For the text-containing cell, return its midpoint in [x, y] coordinate format. 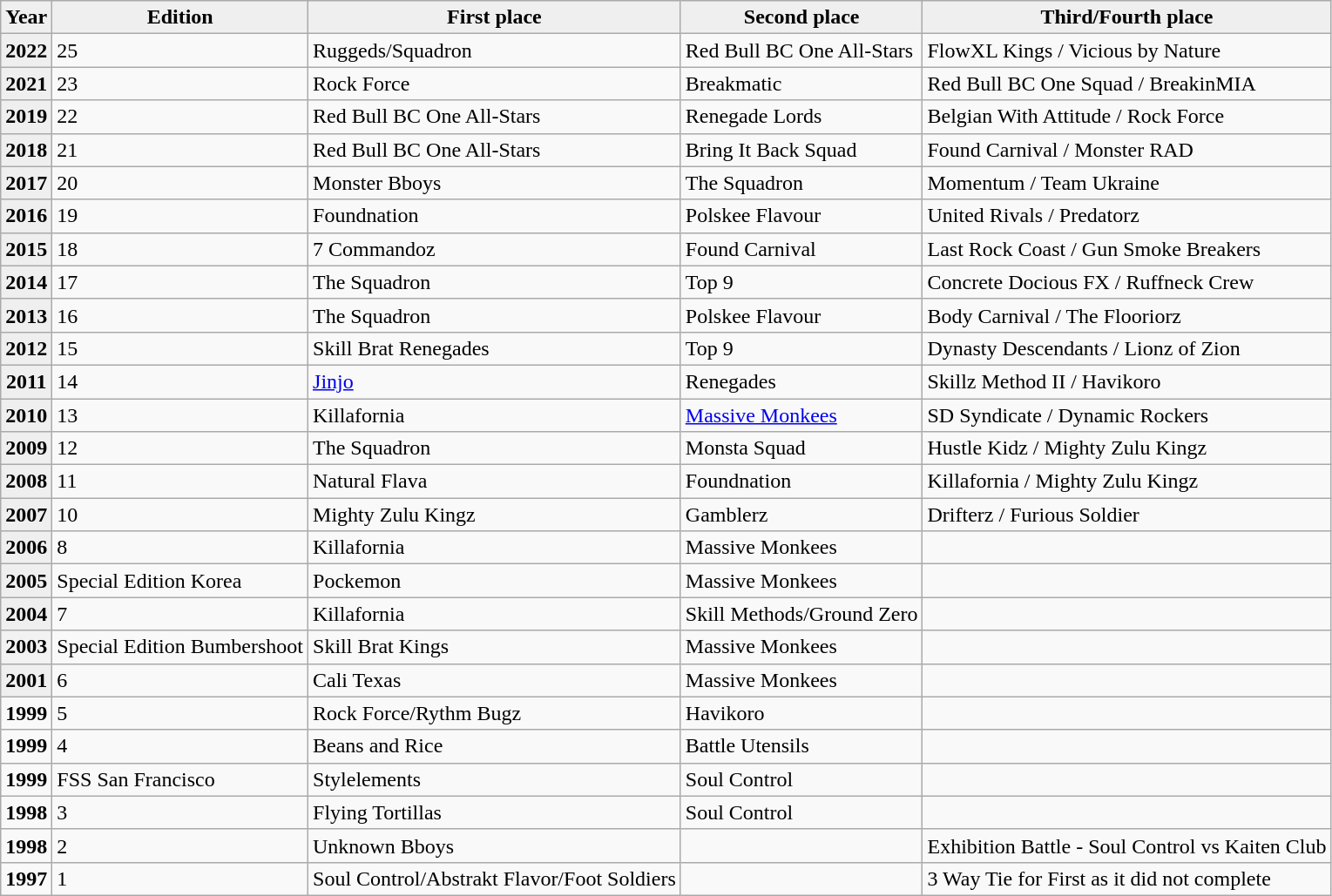
14 [180, 381]
Breakmatic [801, 84]
2019 [26, 117]
Flying Tortillas [495, 812]
2008 [26, 482]
Belgian With Attitude / Rock Force [1127, 117]
20 [180, 183]
Rock Force [495, 84]
2012 [26, 348]
Year [26, 17]
Rock Force/Rythm Bugz [495, 713]
Second place [801, 17]
2018 [26, 150]
23 [180, 84]
4 [180, 746]
2003 [26, 647]
5 [180, 713]
Renegades [801, 381]
2 [180, 845]
Unknown Bboys [495, 845]
Monsta Squad [801, 448]
Gamblerz [801, 515]
7 Commandoz [495, 249]
Body Carnival / The Flooriorz [1127, 315]
22 [180, 117]
FSS San Francisco [180, 779]
8 [180, 548]
Third/Fourth place [1127, 17]
Bring It Back Squad [801, 150]
10 [180, 515]
7 [180, 614]
13 [180, 415]
17 [180, 282]
Dynasty Descendants / Lionz of Zion [1127, 348]
2001 [26, 680]
Momentum / Team Ukraine [1127, 183]
2009 [26, 448]
Exhibition Battle - Soul Control vs Kaiten Club [1127, 845]
Concrete Docious FX / Ruffneck Crew [1127, 282]
2011 [26, 381]
Found Carnival / Monster RAD [1127, 150]
Mighty Zulu Kingz [495, 515]
Skill Brat Kings [495, 647]
2016 [26, 216]
Skill Brat Renegades [495, 348]
FlowXL Kings / Vicious by Nature [1127, 51]
2022 [26, 51]
15 [180, 348]
Skillz Method II / Havikoro [1127, 381]
6 [180, 680]
2004 [26, 614]
25 [180, 51]
Hustle Kidz / Mighty Zulu Kingz [1127, 448]
Skill Methods/Ground Zero [801, 614]
Stylelements [495, 779]
2005 [26, 581]
1 [180, 879]
2015 [26, 249]
11 [180, 482]
Special Edition Bumbershoot [180, 647]
SD Syndicate / Dynamic Rockers [1127, 415]
Natural Flava [495, 482]
Edition [180, 17]
3 Way Tie for First as it did not complete [1127, 879]
First place [495, 17]
Soul Control/Abstrakt Flavor/Foot Soldiers [495, 879]
1997 [26, 879]
Havikoro [801, 713]
2010 [26, 415]
16 [180, 315]
3 [180, 812]
Last Rock Coast / Gun Smoke Breakers [1127, 249]
Renegade Lords [801, 117]
2021 [26, 84]
Pockemon [495, 581]
Battle Utensils [801, 746]
Drifterz / Furious Soldier [1127, 515]
2006 [26, 548]
Jinjo [495, 381]
12 [180, 448]
Monster Bboys [495, 183]
Special Edition Korea [180, 581]
19 [180, 216]
Ruggeds/Squadron [495, 51]
2017 [26, 183]
2007 [26, 515]
Red Bull BC One Squad / BreakinMIA [1127, 84]
Beans and Rice [495, 746]
Killafornia / Mighty Zulu Kingz [1127, 482]
2014 [26, 282]
21 [180, 150]
Found Carnival [801, 249]
2013 [26, 315]
18 [180, 249]
Cali Texas [495, 680]
United Rivals / Predatorz [1127, 216]
